For the text-containing cell, return its midpoint in [X, Y] coordinate format. 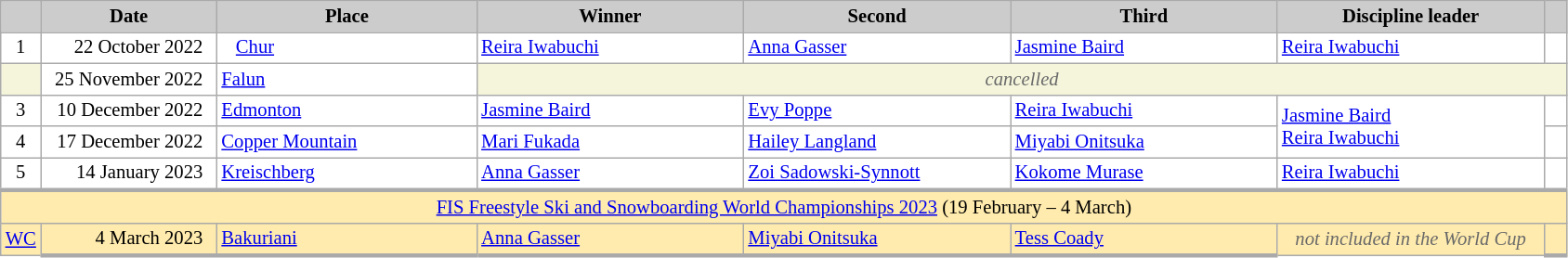
Date [129, 16]
Evy Poppe [877, 110]
Chur [346, 47]
FIS Freestyle Ski and Snowboarding World Championships 2023 (19 February – 4 March) [784, 206]
Tess Coady [1144, 239]
Hailey Langland [877, 142]
WC [20, 239]
Second [877, 16]
Third [1144, 16]
Bakuriani [346, 239]
Place [346, 16]
10 December 2022 [129, 110]
Kokome Murase [1144, 173]
Falun [346, 79]
not included in the World Cup [1410, 239]
Jasmine Baird Reira Iwabuchi [1410, 126]
Mari Fukada [609, 142]
Edmonton [346, 110]
Winner [609, 16]
3 [20, 110]
17 December 2022 [129, 142]
Discipline leader [1410, 16]
5 [20, 173]
Copper Mountain [346, 142]
14 January 2023 [129, 173]
4 [20, 142]
4 March 2023 [129, 239]
Zoi Sadowski-Synnott [877, 173]
cancelled [1022, 79]
1 [20, 47]
25 November 2022 [129, 79]
Kreischberg [346, 173]
22 October 2022 [129, 47]
